Output the (x, y) coordinate of the center of the cell containing the given text.  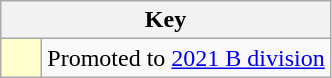
Promoted to 2021 B division (186, 58)
Key (166, 20)
